Search for the cell housing the specified text and yield its (x, y) center coordinate. 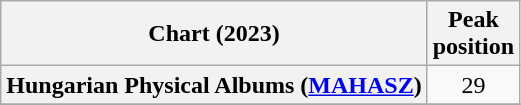
Hungarian Physical Albums (MAHASZ) (214, 85)
Chart (2023) (214, 34)
29 (473, 85)
Peakposition (473, 34)
